Return (X, Y) of the center of cell containing provided text 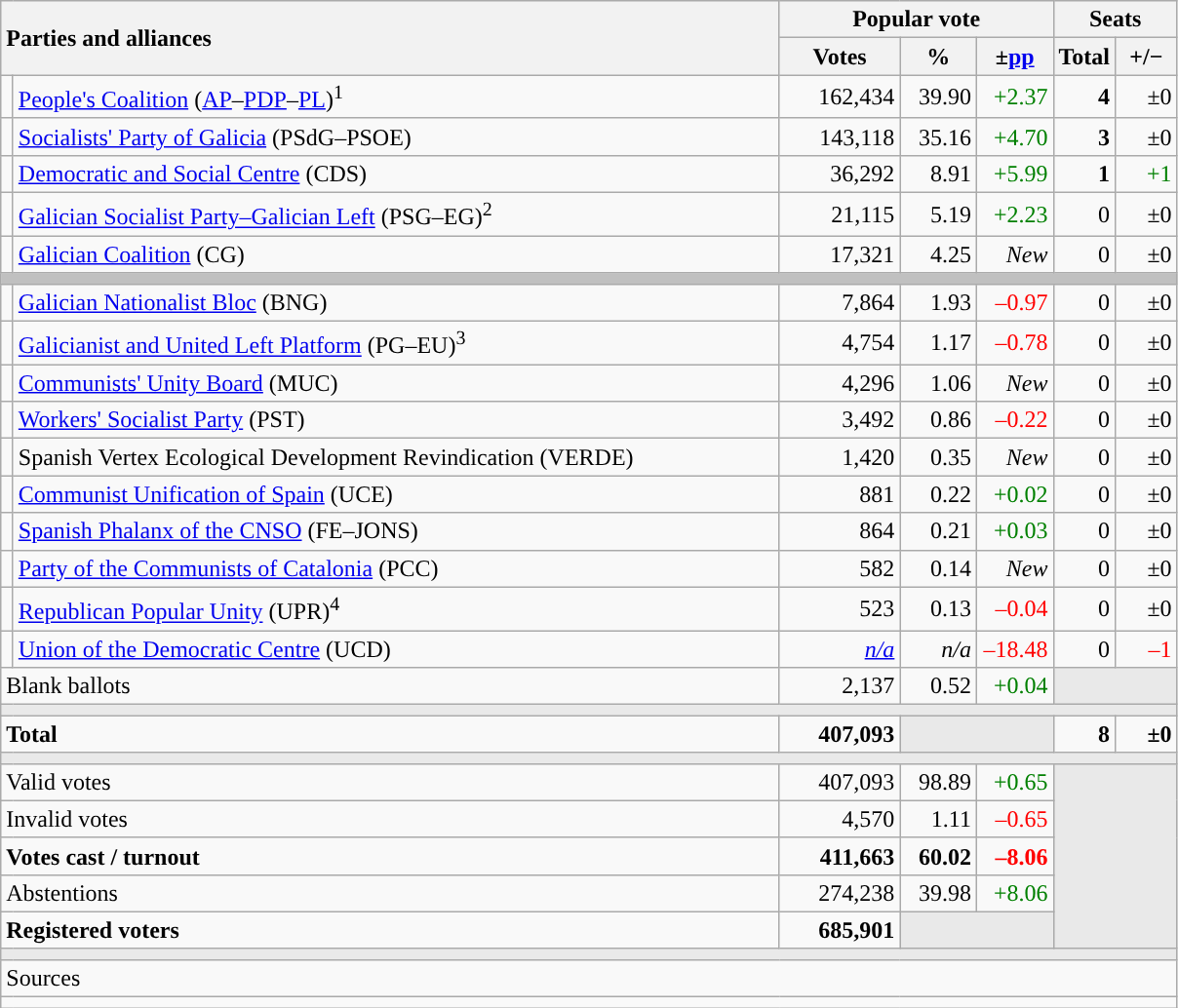
1 (1084, 174)
Republican Popular Unity (UPR)4 (396, 608)
864 (840, 531)
523 (840, 608)
0.13 (938, 608)
–0.97 (1014, 302)
1.06 (938, 383)
1.17 (938, 343)
Votes (840, 57)
0.22 (938, 494)
Votes cast / turnout (390, 856)
881 (840, 494)
60.02 (938, 856)
35.16 (938, 136)
–8.06 (1014, 856)
162,434 (840, 97)
4 (1084, 97)
98.89 (938, 782)
2,137 (840, 686)
1.93 (938, 302)
+/− (1147, 57)
Parties and alliances (390, 38)
4,296 (840, 383)
Galician Coalition (CG) (396, 254)
4.25 (938, 254)
–18.48 (1014, 649)
1.11 (938, 819)
Workers' Socialist Party (PST) (396, 420)
Registered voters (390, 930)
Galicianist and United Left Platform (PG–EU)3 (396, 343)
0.52 (938, 686)
–0.65 (1014, 819)
0.14 (938, 568)
Seats (1116, 19)
+4.70 (1014, 136)
0.35 (938, 457)
Popular vote (917, 19)
–0.22 (1014, 420)
0.21 (938, 531)
21,115 (840, 214)
7,864 (840, 302)
39.90 (938, 97)
685,901 (840, 930)
–1 (1147, 649)
–0.78 (1014, 343)
Invalid votes (390, 819)
Galician Socialist Party–Galician Left (PSG–EG)2 (396, 214)
±pp (1014, 57)
582 (840, 568)
Spanish Vertex Ecological Development Revindication (VERDE) (396, 457)
+5.99 (1014, 174)
+0.65 (1014, 782)
3 (1084, 136)
274,238 (840, 893)
Communist Unification of Spain (UCE) (396, 494)
3,492 (840, 420)
+0.02 (1014, 494)
Socialists' Party of Galicia (PSdG–PSOE) (396, 136)
411,663 (840, 856)
–0.04 (1014, 608)
Union of the Democratic Centre (UCD) (396, 649)
+0.04 (1014, 686)
Communists' Unity Board (MUC) (396, 383)
People's Coalition (AP–PDP–PL)1 (396, 97)
5.19 (938, 214)
+8.06 (1014, 893)
+2.23 (1014, 214)
Abstentions (390, 893)
Galician Nationalist Bloc (BNG) (396, 302)
0.86 (938, 420)
% (938, 57)
Blank ballots (390, 686)
39.98 (938, 893)
+0.03 (1014, 531)
+2.37 (1014, 97)
Party of the Communists of Catalonia (PCC) (396, 568)
Spanish Phalanx of the CNSO (FE–JONS) (396, 531)
143,118 (840, 136)
4,754 (840, 343)
1,420 (840, 457)
8 (1084, 734)
Sources (589, 978)
+1 (1147, 174)
Valid votes (390, 782)
Democratic and Social Centre (CDS) (396, 174)
17,321 (840, 254)
4,570 (840, 819)
8.91 (938, 174)
36,292 (840, 174)
